Find where the given text appears and provide that cell's center as (X, Y) coordinate. 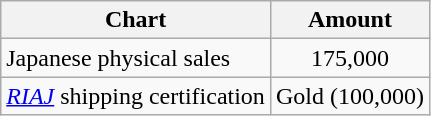
Chart (136, 20)
RIAJ shipping certification (136, 96)
Gold (100,000) (350, 96)
Amount (350, 20)
175,000 (350, 58)
Japanese physical sales (136, 58)
